Search for the cell housing the specified text and yield its [X, Y] center coordinate. 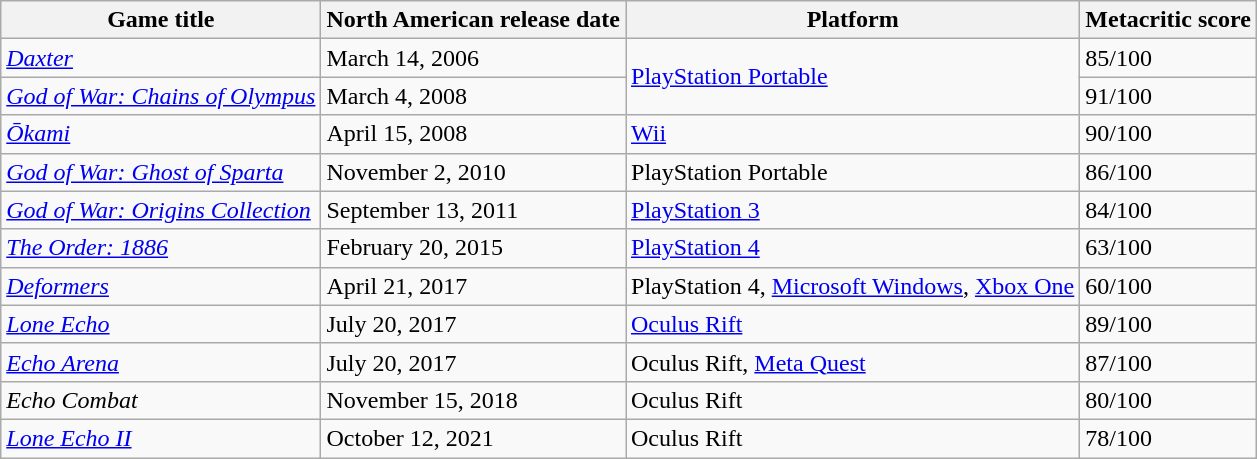
Ōkami [161, 134]
God of War: Chains of Olympus [161, 96]
Lone Echo [161, 324]
The Order: 1886 [161, 248]
78/100 [1168, 438]
God of War: Origins Collection [161, 210]
March 4, 2008 [474, 96]
April 21, 2017 [474, 286]
84/100 [1168, 210]
87/100 [1168, 362]
PlayStation 3 [853, 210]
Game title [161, 20]
90/100 [1168, 134]
February 20, 2015 [474, 248]
Lone Echo II [161, 438]
Deformers [161, 286]
March 14, 2006 [474, 58]
September 13, 2011 [474, 210]
63/100 [1168, 248]
Platform [853, 20]
October 12, 2021 [474, 438]
God of War: Ghost of Sparta [161, 172]
60/100 [1168, 286]
85/100 [1168, 58]
91/100 [1168, 96]
Wii [853, 134]
Echo Arena [161, 362]
Oculus Rift, Meta Quest [853, 362]
April 15, 2008 [474, 134]
Daxter [161, 58]
89/100 [1168, 324]
Metacritic score [1168, 20]
November 2, 2010 [474, 172]
North American release date [474, 20]
November 15, 2018 [474, 400]
80/100 [1168, 400]
Echo Combat [161, 400]
PlayStation 4 [853, 248]
86/100 [1168, 172]
PlayStation 4, Microsoft Windows, Xbox One [853, 286]
